Identify which cell holds the provided text, then report its [X, Y] central coordinate. 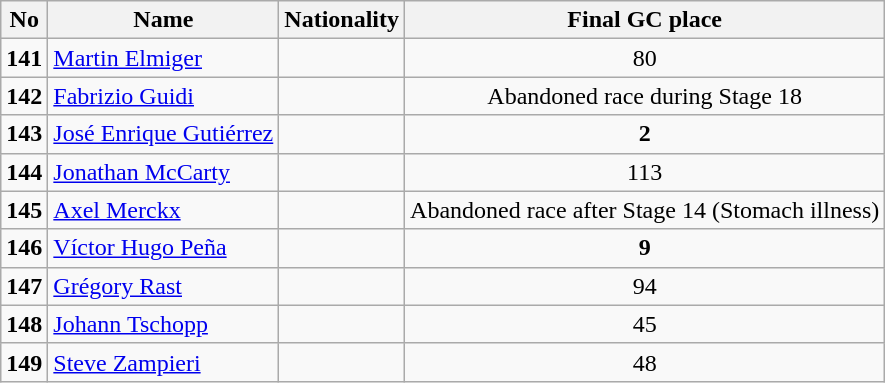
143 [24, 134]
48 [645, 362]
45 [645, 324]
141 [24, 58]
Martin Elmiger [164, 58]
Name [164, 20]
Abandoned race after Stage 14 (Stomach illness) [645, 210]
Grégory Rast [164, 286]
147 [24, 286]
Fabrizio Guidi [164, 96]
145 [24, 210]
148 [24, 324]
113 [645, 172]
No [24, 20]
Abandoned race during Stage 18 [645, 96]
144 [24, 172]
Johann Tschopp [164, 324]
146 [24, 248]
80 [645, 58]
Axel Merckx [164, 210]
Nationality [342, 20]
9 [645, 248]
Final GC place [645, 20]
142 [24, 96]
Víctor Hugo Peña [164, 248]
Jonathan McCarty [164, 172]
Steve Zampieri [164, 362]
94 [645, 286]
José Enrique Gutiérrez [164, 134]
149 [24, 362]
2 [645, 134]
